Search for the cell housing the specified text and yield its (x, y) center coordinate. 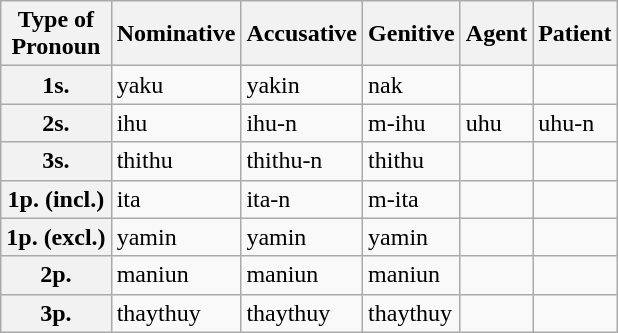
thithu-n (302, 161)
ita (176, 199)
3s. (56, 161)
m-ita (412, 199)
Agent (496, 34)
yaku (176, 85)
Nominative (176, 34)
Genitive (412, 34)
Type of Pronoun (56, 34)
1s. (56, 85)
3p. (56, 313)
uhu-n (575, 123)
Accusative (302, 34)
Patient (575, 34)
1p. (excl.) (56, 237)
ihu (176, 123)
m-ihu (412, 123)
2s. (56, 123)
nak (412, 85)
ita-n (302, 199)
2p. (56, 275)
1p. (incl.) (56, 199)
ihu-n (302, 123)
yakin (302, 85)
uhu (496, 123)
